Output the [x, y] coordinate of the center of the cell containing the given text.  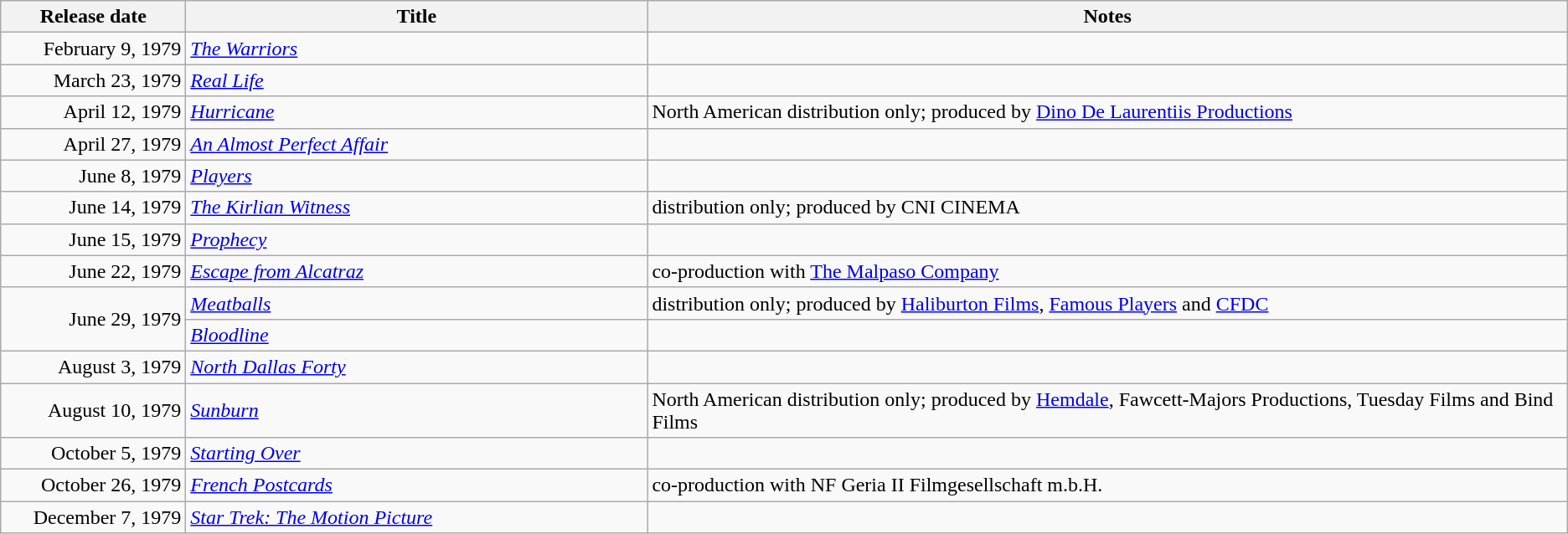
Notes [1107, 17]
June 8, 1979 [94, 176]
Release date [94, 17]
co-production with NF Geria II Filmgesellschaft m.b.H. [1107, 485]
Escape from Alcatraz [417, 271]
Prophecy [417, 239]
distribution only; produced by Haliburton Films, Famous Players and CFDC [1107, 303]
October 5, 1979 [94, 454]
co-production with The Malpaso Company [1107, 271]
Players [417, 176]
August 10, 1979 [94, 410]
April 12, 1979 [94, 112]
April 27, 1979 [94, 144]
Title [417, 17]
distribution only; produced by CNI CINEMA [1107, 208]
December 7, 1979 [94, 517]
North American distribution only; produced by Dino De Laurentiis Productions [1107, 112]
Sunburn [417, 410]
Starting Over [417, 454]
North Dallas Forty [417, 367]
June 14, 1979 [94, 208]
June 15, 1979 [94, 239]
February 9, 1979 [94, 49]
August 3, 1979 [94, 367]
The Kirlian Witness [417, 208]
June 22, 1979 [94, 271]
June 29, 1979 [94, 319]
North American distribution only; produced by Hemdale, Fawcett-Majors Productions, Tuesday Films and Bind Films [1107, 410]
Hurricane [417, 112]
French Postcards [417, 485]
Star Trek: The Motion Picture [417, 517]
An Almost Perfect Affair [417, 144]
October 26, 1979 [94, 485]
Bloodline [417, 335]
Meatballs [417, 303]
March 23, 1979 [94, 80]
Real Life [417, 80]
The Warriors [417, 49]
